Determine the (x, y) coordinate at the center of the cell enclosing the given text.  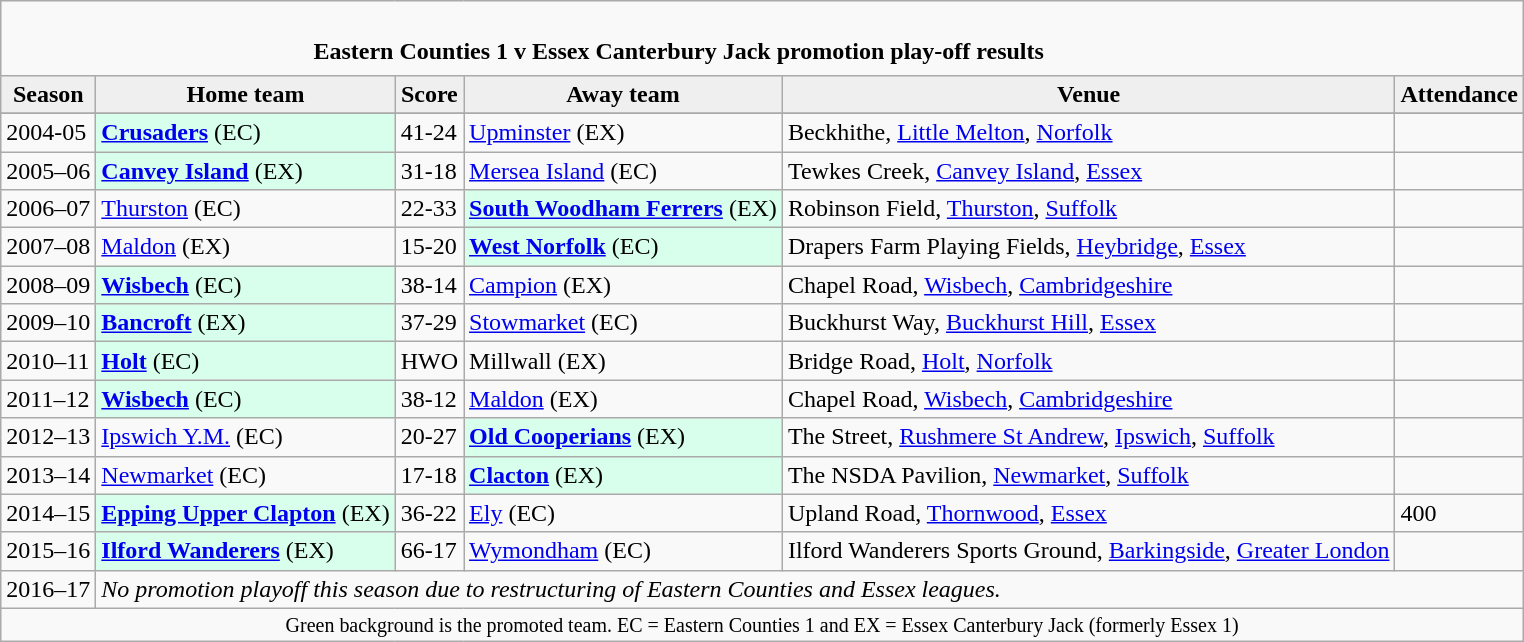
Tewkes Creek, Canvey Island, Essex (1088, 171)
37-29 (429, 323)
Bridge Road, Holt, Norfolk (1088, 361)
Robinson Field, Thurston, Suffolk (1088, 209)
2013–14 (48, 475)
South Woodham Ferrers (EX) (624, 209)
2008–09 (48, 285)
Score (429, 94)
West Norfolk (EC) (624, 247)
No promotion playoff this season due to restructuring of Eastern Counties and Essex leagues. (810, 589)
Bancroft (EX) (246, 323)
Season (48, 94)
Ilford Wanderers Sports Ground, Barkingside, Greater London (1088, 551)
Clacton (EX) (624, 475)
400 (1459, 513)
66-17 (429, 551)
31-18 (429, 171)
20-27 (429, 437)
38-12 (429, 399)
Crusaders (EC) (246, 132)
2015–16 (48, 551)
2010–11 (48, 361)
2005–06 (48, 171)
Millwall (EX) (624, 361)
Ilford Wanderers (EX) (246, 551)
Wymondham (EC) (624, 551)
17-18 (429, 475)
Campion (EX) (624, 285)
Drapers Farm Playing Fields, Heybridge, Essex (1088, 247)
38-14 (429, 285)
Mersea Island (EC) (624, 171)
Upland Road, Thornwood, Essex (1088, 513)
41-24 (429, 132)
Thurston (EC) (246, 209)
2016–17 (48, 589)
HWO (429, 361)
Old Cooperians (EX) (624, 437)
The Street, Rushmere St Andrew, Ipswich, Suffolk (1088, 437)
Beckhithe, Little Melton, Norfolk (1088, 132)
Away team (624, 94)
36-22 (429, 513)
The NSDA Pavilion, Newmarket, Suffolk (1088, 475)
2007–08 (48, 247)
15-20 (429, 247)
2011–12 (48, 399)
Buckhurst Way, Buckhurst Hill, Essex (1088, 323)
2006–07 (48, 209)
Green background is the promoted team. EC = Eastern Counties 1 and EX = Essex Canterbury Jack (formerly Essex 1) (762, 624)
22-33 (429, 209)
Upminster (EX) (624, 132)
Venue (1088, 94)
Holt (EC) (246, 361)
Newmarket (EC) (246, 475)
Stowmarket (EC) (624, 323)
Ipswich Y.M. (EC) (246, 437)
2014–15 (48, 513)
2004-05 (48, 132)
Ely (EC) (624, 513)
Attendance (1459, 94)
2012–13 (48, 437)
Epping Upper Clapton (EX) (246, 513)
Home team (246, 94)
2009–10 (48, 323)
Canvey Island (EX) (246, 171)
